Find where the given text appears and provide that cell's center as (X, Y) coordinate. 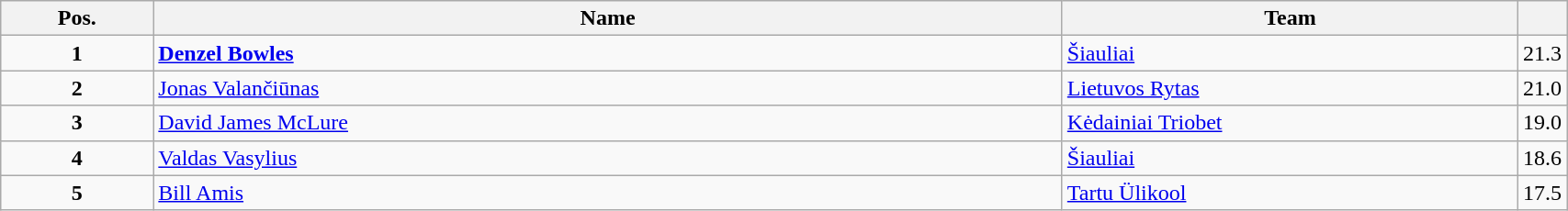
Valdas Vasylius (608, 158)
Tartu Ülikool (1290, 193)
5 (77, 193)
Bill Amis (608, 193)
21.0 (1543, 88)
Kėdainiai Triobet (1290, 123)
2 (77, 88)
Team (1290, 18)
Lietuvos Rytas (1290, 88)
Name (608, 18)
Pos. (77, 18)
1 (77, 53)
18.6 (1543, 158)
Jonas Valančiūnas (608, 88)
21.3 (1543, 53)
Denzel Bowles (608, 53)
David James McLure (608, 123)
3 (77, 123)
17.5 (1543, 193)
19.0 (1543, 123)
4 (77, 158)
